Locate the cell with the specified text and output its [x, y] center coordinate. 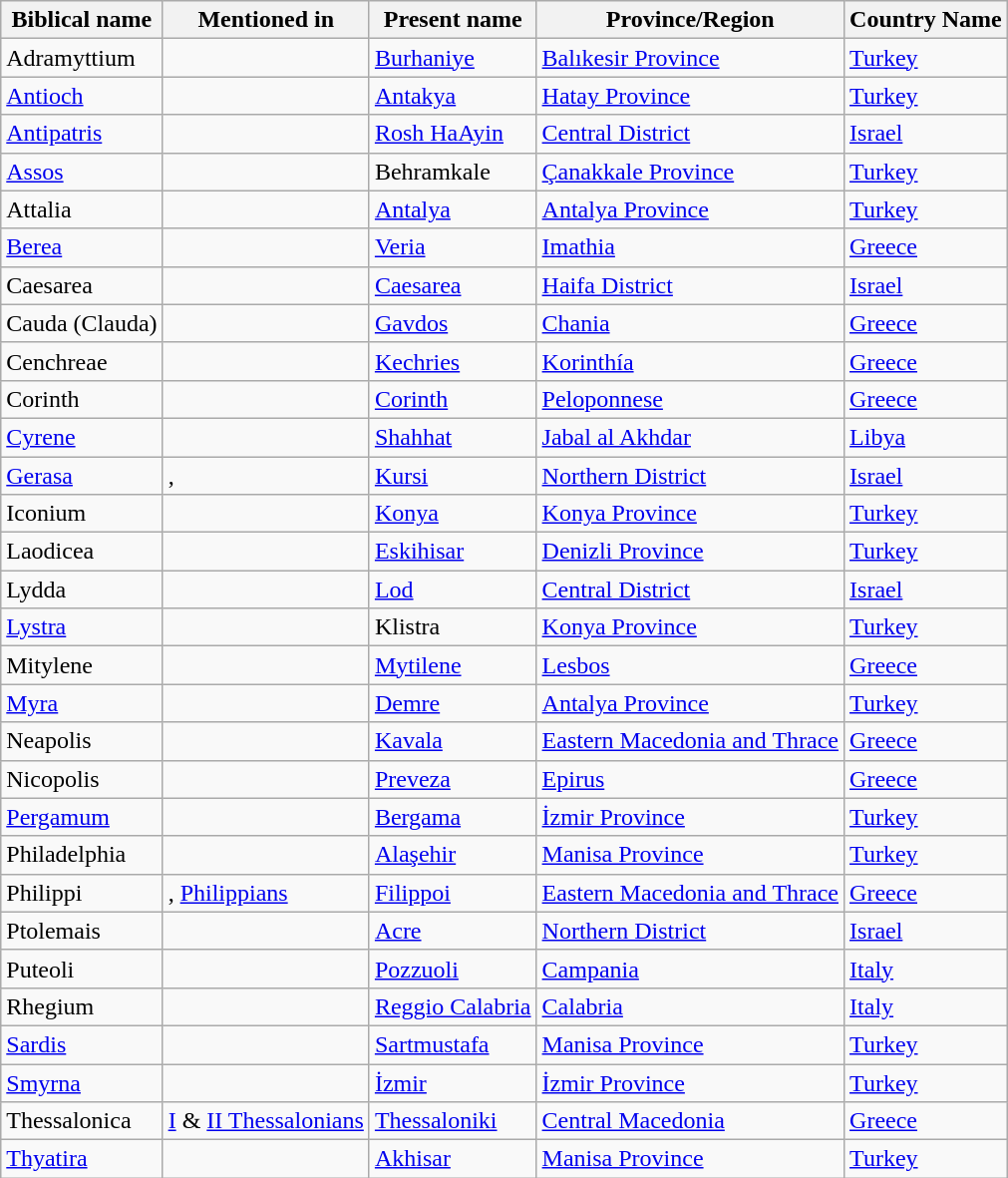
Pergamum [82, 817]
Epirus [690, 779]
Reggio Calabria [453, 1006]
Pozzuoli [453, 969]
Present name [453, 20]
Burhaniye [453, 58]
Biblical name [82, 20]
Assos [82, 172]
Gavdos [453, 323]
Sartmustafa [453, 1044]
Balıkesir Province [690, 58]
Thessalonica [82, 1121]
Antalya [453, 209]
Libya [926, 437]
İzmir [453, 1082]
, [265, 476]
Korinthía [690, 361]
Iconium [82, 514]
Lystra [82, 627]
Mitylene [82, 665]
Myra [82, 703]
Shahhat [453, 437]
Akhisar [453, 1159]
Campania [690, 969]
Sardis [82, 1044]
Antakya [453, 96]
Jabal al Akhdar [690, 437]
Filippoi [453, 893]
Rhegium [82, 1006]
Province/Region [690, 20]
Calabria [690, 1006]
Preveza [453, 779]
Çanakkale Province [690, 172]
Thyatira [82, 1159]
Kavala [453, 741]
Hatay Province [690, 96]
Demre [453, 703]
Central Macedonia [690, 1121]
Attalia [82, 209]
Rosh HaAyin [453, 134]
Philippi [82, 893]
Lod [453, 589]
, Philippians [265, 893]
Gerasa [82, 476]
Ptolemais [82, 931]
Eskihisar [453, 552]
Imathia [690, 247]
Peloponnese [690, 399]
Mytilene [453, 665]
Adramyttium [82, 58]
Berea [82, 247]
Alaşehir [453, 855]
Haifa District [690, 285]
Antipatris [82, 134]
Nicopolis [82, 779]
Kechries [453, 361]
Thessaloniki [453, 1121]
Kursi [453, 476]
Behramkale [453, 172]
Klistra [453, 627]
Laodicea [82, 552]
I & II Thessalonians [265, 1121]
Lydda [82, 589]
Acre [453, 931]
Bergama [453, 817]
Denizli Province [690, 552]
Cyrene [82, 437]
Country Name [926, 20]
Mentioned in [265, 20]
Smyrna [82, 1082]
Chania [690, 323]
Puteoli [82, 969]
Veria [453, 247]
Konya [453, 514]
Neapolis [82, 741]
Philadelphia [82, 855]
Cenchreae [82, 361]
Lesbos [690, 665]
Cauda (Clauda) [82, 323]
Antioch [82, 96]
